Capture the cell that displays the provided text and extract its (X, Y) central coordinate. 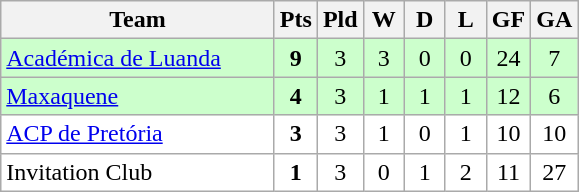
6 (554, 96)
9 (296, 58)
L (466, 20)
24 (508, 58)
Académica de Luanda (138, 58)
7 (554, 58)
W (384, 20)
Maxaquene (138, 96)
D (424, 20)
11 (508, 172)
Team (138, 20)
Pld (340, 20)
2 (466, 172)
27 (554, 172)
Pts (296, 20)
GA (554, 20)
Invitation Club (138, 172)
ACP de Pretória (138, 134)
4 (296, 96)
12 (508, 96)
GF (508, 20)
